Return the (X, Y) coordinate for the center point of the cell that contains the specified text.  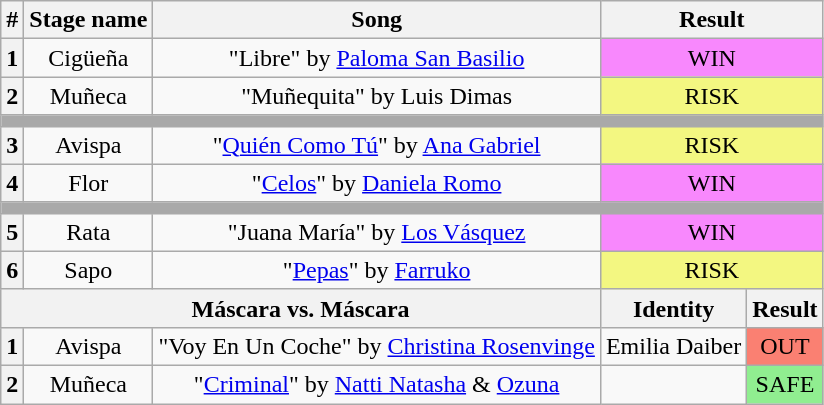
"Muñequita" by Luis Dimas (377, 96)
3 (12, 145)
Song (377, 20)
"Criminal" by Natti Natasha & Ozuna (377, 384)
Máscara vs. Máscara (301, 308)
SAFE (785, 384)
Cigüeña (88, 58)
"Pepas" by Farruko (377, 270)
5 (12, 232)
Identity (673, 308)
OUT (785, 346)
"Juana María" by Los Vásquez (377, 232)
4 (12, 183)
Stage name (88, 20)
# (12, 20)
"Libre" by Paloma San Basilio (377, 58)
"Quién Como Tú" by Ana Gabriel (377, 145)
Sapo (88, 270)
"Voy En Un Coche" by Christina Rosenvinge (377, 346)
Emilia Daiber (673, 346)
Flor (88, 183)
"Celos" by Daniela Romo (377, 183)
Rata (88, 232)
6 (12, 270)
